Output the [x, y] coordinate of the center of the cell containing the given text.  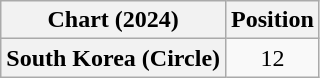
Chart (2024) [114, 20]
South Korea (Circle) [114, 58]
12 [273, 58]
Position [273, 20]
